Determine the [X, Y] coordinate at the center of the cell enclosing the given text.  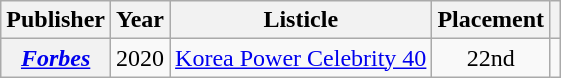
2020 [140, 58]
Korea Power Celebrity 40 [301, 58]
Forbes [56, 58]
22nd [491, 58]
Placement [491, 20]
Publisher [56, 20]
Listicle [301, 20]
Year [140, 20]
